Detect which cell encompasses the target text, then output its [X, Y] center coordinate. 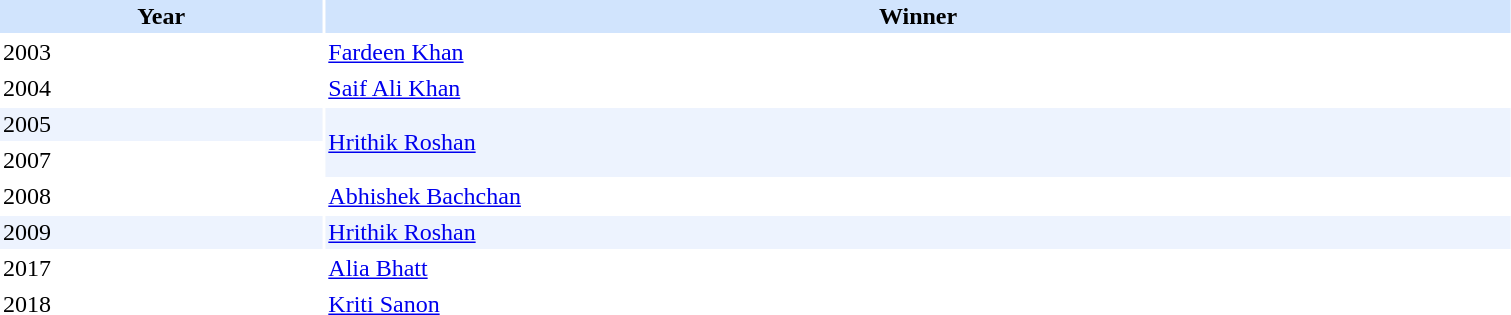
Abhishek Bachchan [918, 196]
2003 [161, 52]
2004 [161, 88]
Winner [918, 16]
2007 [161, 160]
2005 [161, 124]
2017 [161, 268]
Alia Bhatt [918, 268]
Year [161, 16]
2008 [161, 196]
Fardeen Khan [918, 52]
Saif Ali Khan [918, 88]
2009 [161, 232]
